Return the [X, Y] coordinate for the center point of the cell that contains the specified text.  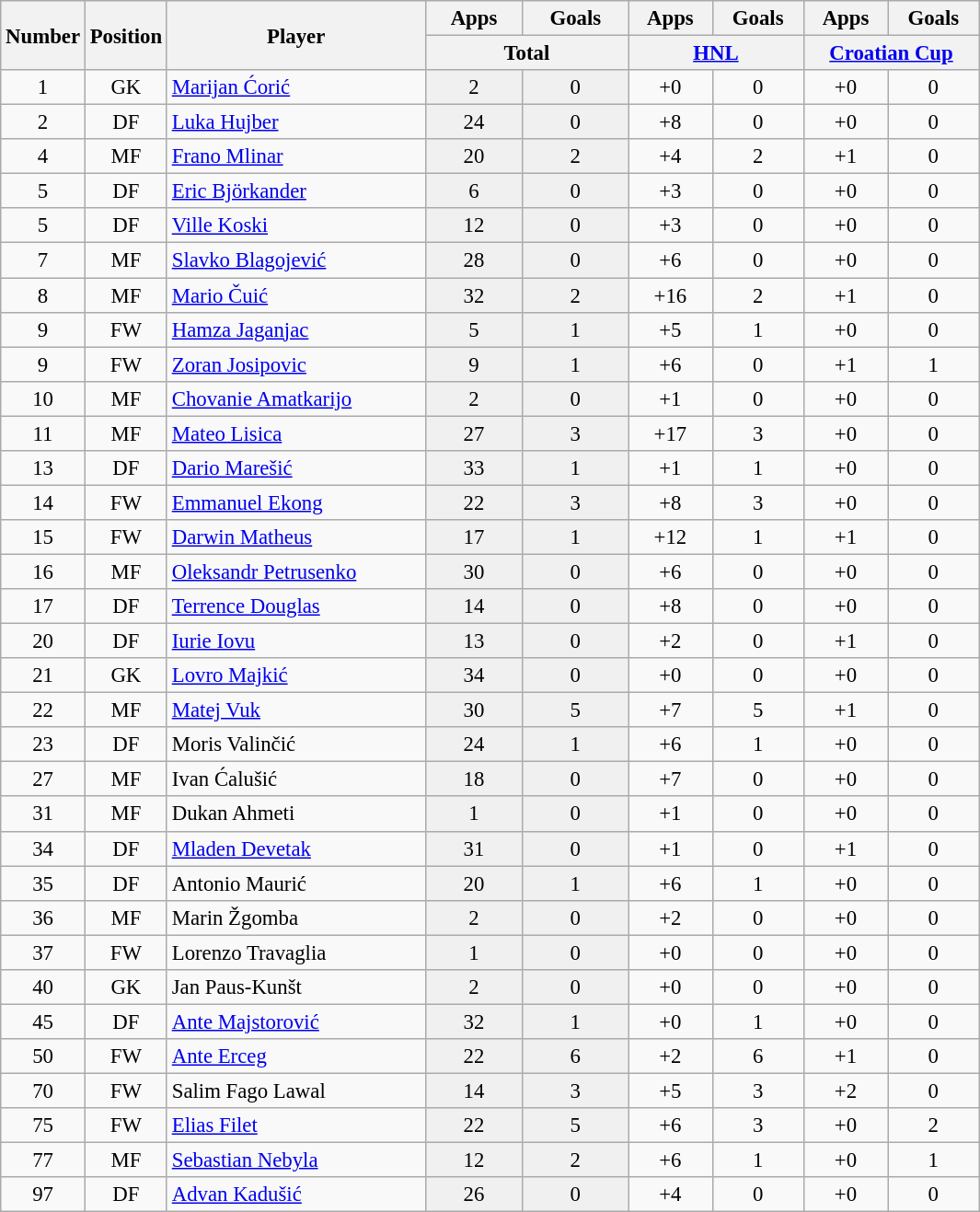
77 [43, 1160]
Oleksandr Petrusenko [296, 571]
Darwin Matheus [296, 537]
Marijan Ćorić [296, 87]
Croatian Cup [891, 53]
Chovanie Amatkarijo [296, 398]
40 [43, 987]
Position [125, 35]
35 [43, 883]
HNL [716, 53]
Sebastian Nebyla [296, 1160]
Salim Fago Lawal [296, 1091]
11 [43, 433]
Antonio Maurić [296, 883]
Mario Čuić [296, 295]
Slavko Blagojević [296, 260]
Ville Koski [296, 225]
Mladen Devetak [296, 848]
70 [43, 1091]
4 [43, 156]
Emmanuel Ekong [296, 502]
Frano Mlinar [296, 156]
Ivan Ćalušić [296, 779]
Lorenzo Travaglia [296, 952]
+16 [671, 295]
Advan Kadušić [296, 1195]
Player [296, 35]
8 [43, 295]
16 [43, 571]
Hamza Jaganjac [296, 329]
Iurie Iovu [296, 641]
7 [43, 260]
75 [43, 1125]
Dukan Ahmeti [296, 814]
Ante Erceg [296, 1056]
37 [43, 952]
33 [474, 468]
+12 [671, 537]
Dario Marešić [296, 468]
Luka Hujber [296, 122]
Total [526, 53]
18 [474, 779]
Jan Paus-Kunšt [296, 987]
21 [43, 675]
+17 [671, 433]
Mateo Lisica [296, 433]
Eric Björkander [296, 191]
45 [43, 1022]
Elias Filet [296, 1125]
50 [43, 1056]
36 [43, 918]
Terrence Douglas [296, 606]
Matej Vuk [296, 710]
Lovro Majkić [296, 675]
Moris Valinčić [296, 745]
97 [43, 1195]
28 [474, 260]
Marin Žgomba [296, 918]
23 [43, 745]
26 [474, 1195]
Ante Majstorović [296, 1022]
15 [43, 537]
Zoran Josipovic [296, 364]
Number [43, 35]
10 [43, 398]
